Output the (x, y) coordinate of the center of the cell containing the given text.  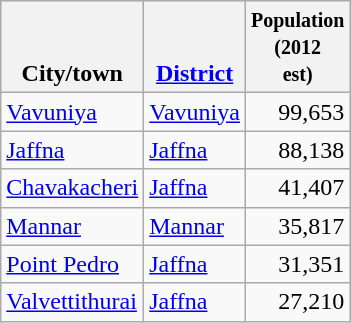
31,351 (297, 264)
88,138 (297, 150)
Valvettithurai (72, 302)
27,210 (297, 302)
Point Pedro (72, 264)
35,817 (297, 226)
Chavakacheri (72, 188)
City/town (72, 47)
District (195, 47)
41,407 (297, 188)
99,653 (297, 112)
Population(2012est) (297, 47)
